Search for the cell housing the specified text and yield its [X, Y] center coordinate. 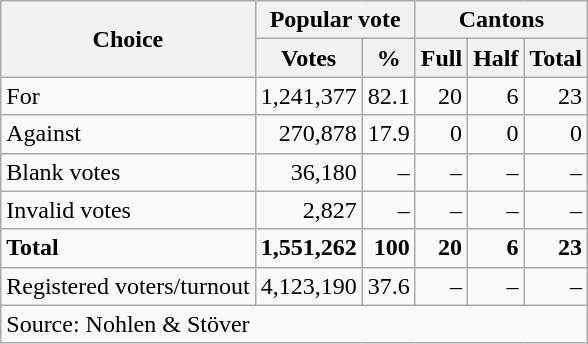
For [128, 96]
17.9 [388, 134]
Popular vote [335, 20]
270,878 [308, 134]
4,123,190 [308, 286]
% [388, 58]
Invalid votes [128, 210]
Votes [308, 58]
Full [441, 58]
Cantons [501, 20]
37.6 [388, 286]
36,180 [308, 172]
100 [388, 248]
1,551,262 [308, 248]
82.1 [388, 96]
Blank votes [128, 172]
1,241,377 [308, 96]
Source: Nohlen & Stöver [294, 324]
Choice [128, 39]
Registered voters/turnout [128, 286]
Half [496, 58]
2,827 [308, 210]
Against [128, 134]
